Provide the [x, y] coordinate of the cell's center where the given text is located.  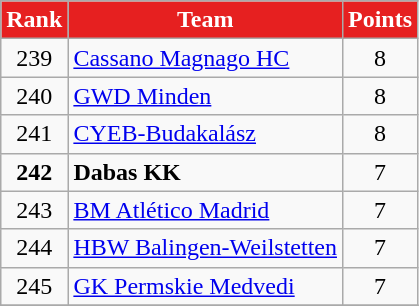
CYEB-Budakalász [206, 134]
Rank [34, 20]
GWD Minden [206, 96]
Points [380, 20]
Dabas KK [206, 172]
239 [34, 58]
HBW Balingen-Weilstetten [206, 248]
241 [34, 134]
243 [34, 210]
244 [34, 248]
240 [34, 96]
245 [34, 286]
Team [206, 20]
Cassano Magnago HC [206, 58]
GK Permskie Medvedi [206, 286]
BM Atlético Madrid [206, 210]
242 [34, 172]
